Detect which cell encompasses the target text, then output its (x, y) center coordinate. 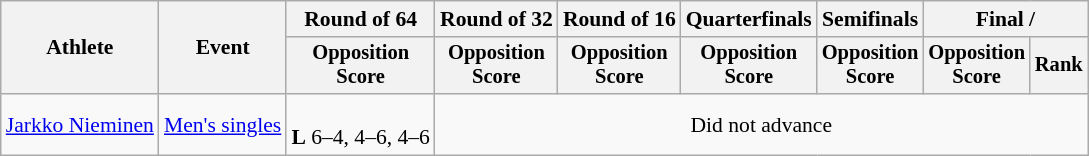
Did not advance (762, 124)
Semifinals (870, 19)
Men's singles (222, 124)
Quarterfinals (749, 19)
Round of 16 (620, 19)
Round of 32 (496, 19)
L 6–4, 4–6, 4–6 (360, 124)
Round of 64 (360, 19)
Athlete (80, 48)
Event (222, 48)
Final / (1005, 19)
Rank (1059, 66)
Jarkko Nieminen (80, 124)
